Extract the [x, y] coordinate from the center of the cell holding the provided text.  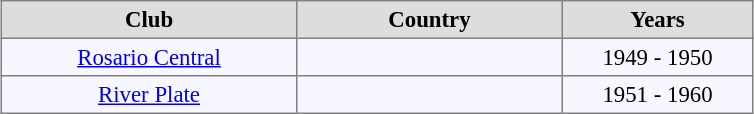
1951 - 1960 [657, 95]
Rosario Central [149, 57]
Club [149, 20]
River Plate [149, 95]
Country [430, 20]
1949 - 1950 [657, 57]
Years [657, 20]
